Identify which cell holds the provided text, then report its (X, Y) central coordinate. 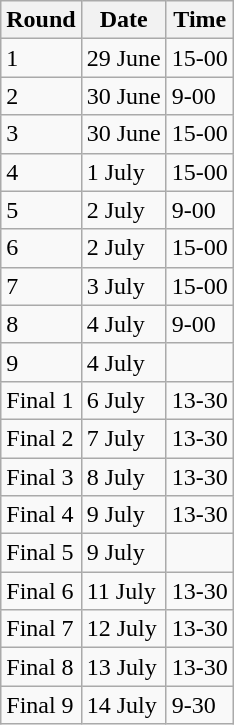
Final 5 (41, 553)
5 (41, 210)
1 (41, 58)
11 July (124, 591)
Final 7 (41, 629)
Final 2 (41, 438)
7 July (124, 438)
13 July (124, 667)
1 July (124, 172)
9-30 (200, 705)
6 (41, 248)
3 (41, 134)
Final 4 (41, 515)
14 July (124, 705)
Final 8 (41, 667)
Final 6 (41, 591)
Date (124, 20)
8 (41, 324)
3 July (124, 286)
Final 9 (41, 705)
29 June (124, 58)
9 (41, 362)
Final 3 (41, 477)
Time (200, 20)
6 July (124, 400)
2 (41, 96)
Round (41, 20)
Final 1 (41, 400)
8 July (124, 477)
4 (41, 172)
7 (41, 286)
12 July (124, 629)
